Return [x, y] of the center of cell containing provided text 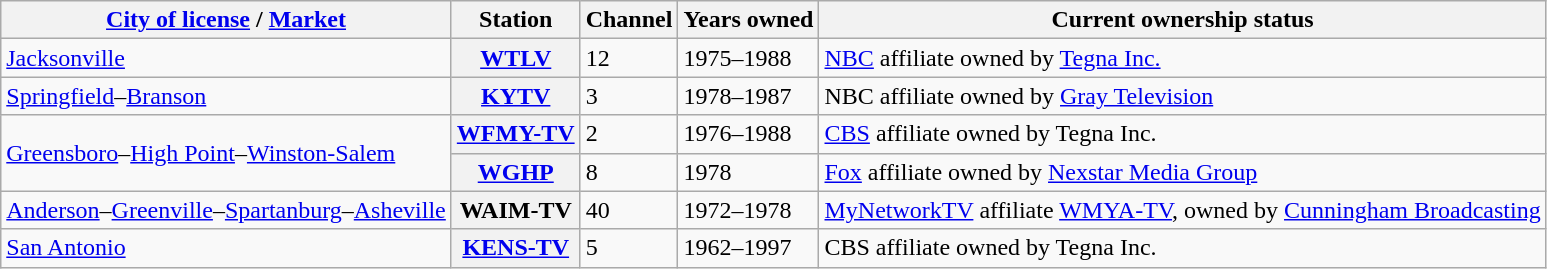
City of license / Market [226, 20]
Current ownership status [1182, 20]
12 [629, 58]
40 [629, 210]
KYTV [516, 96]
Years owned [748, 20]
1975–1988 [748, 58]
WTLV [516, 58]
3 [629, 96]
Fox affiliate owned by Nexstar Media Group [1182, 172]
Jacksonville [226, 58]
San Antonio [226, 248]
MyNetworkTV affiliate WMYA-TV, owned by Cunningham Broadcasting [1182, 210]
Springfield–Branson [226, 96]
WAIM-TV [516, 210]
1972–1978 [748, 210]
2 [629, 134]
WFMY-TV [516, 134]
8 [629, 172]
NBC affiliate owned by Tegna Inc. [1182, 58]
Greensboro–High Point–Winston-Salem [226, 153]
Station [516, 20]
NBC affiliate owned by Gray Television [1182, 96]
Channel [629, 20]
5 [629, 248]
1976–1988 [748, 134]
Anderson–Greenville–Spartanburg–Asheville [226, 210]
KENS-TV [516, 248]
1978–1987 [748, 96]
WGHP [516, 172]
1978 [748, 172]
1962–1997 [748, 248]
